Search for the cell housing the specified text and yield its [x, y] center coordinate. 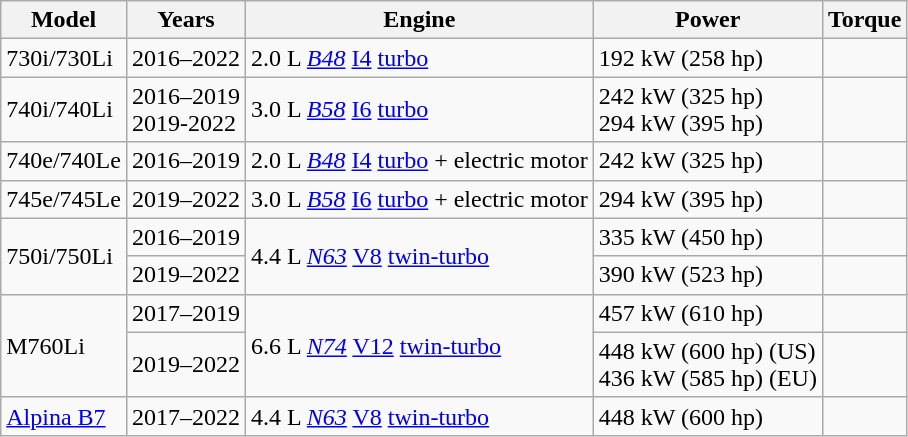
730i/730Li [64, 58]
2016–20192019-2022 [186, 110]
Model [64, 20]
2017–2019 [186, 313]
740i/740Li [64, 110]
335 kW (450 hp) [708, 237]
Alpina B7 [64, 416]
2016–2022 [186, 58]
M760Li [64, 346]
750i/750Li [64, 256]
390 kW (523 hp) [708, 275]
242 kW (325 hp) [708, 161]
740e/740Le [64, 161]
294 kW (395 hp) [708, 199]
2.0 L B48 I4 turbo [420, 58]
2.0 L B48 I4 turbo + electric motor [420, 161]
448 kW (600 hp) [708, 416]
448 kW (600 hp) (US)436 kW (585 hp) (EU) [708, 364]
Torque [864, 20]
3.0 L B58 I6 turbo + electric motor [420, 199]
6.6 L N74 V12 twin-turbo [420, 346]
Years [186, 20]
3.0 L B58 I6 turbo [420, 110]
2017–2022 [186, 416]
192 kW (258 hp) [708, 58]
457 kW (610 hp) [708, 313]
242 kW (325 hp)294 kW (395 hp) [708, 110]
Power [708, 20]
745e/745Le [64, 199]
Engine [420, 20]
